Find where the given text appears and provide that cell's center as [x, y] coordinate. 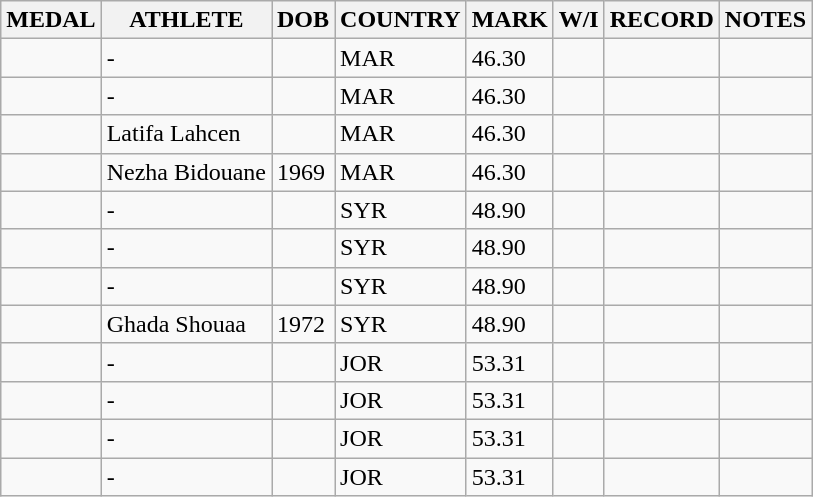
RECORD [662, 20]
1969 [304, 172]
NOTES [765, 20]
DOB [304, 20]
Nezha Bidouane [186, 172]
MARK [510, 20]
ATHLETE [186, 20]
Ghada Shouaa [186, 324]
1972 [304, 324]
W/I [578, 20]
MEDAL [51, 20]
Latifa Lahcen [186, 134]
COUNTRY [401, 20]
